Capture the cell that displays the provided text and extract its [x, y] central coordinate. 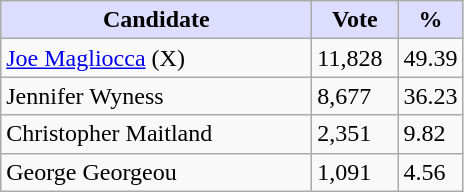
1,091 [355, 172]
11,828 [355, 58]
Christopher Maitland [156, 134]
8,677 [355, 96]
% [430, 20]
9.82 [430, 134]
Jennifer Wyness [156, 96]
4.56 [430, 172]
Vote [355, 20]
George Georgeou [156, 172]
49.39 [430, 58]
Candidate [156, 20]
Joe Magliocca (X) [156, 58]
2,351 [355, 134]
36.23 [430, 96]
